Return the (x, y) coordinate for the center point of the cell that contains the specified text.  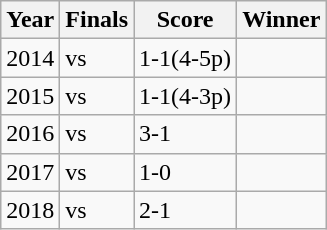
2015 (30, 96)
1-1(4-3p) (186, 96)
2-1 (186, 210)
2017 (30, 172)
2014 (30, 58)
3-1 (186, 134)
1-0 (186, 172)
1-1(4-5p) (186, 58)
2018 (30, 210)
Winner (282, 20)
Finals (97, 20)
Score (186, 20)
Year (30, 20)
2016 (30, 134)
